Identify which cell holds the provided text, then report its [x, y] central coordinate. 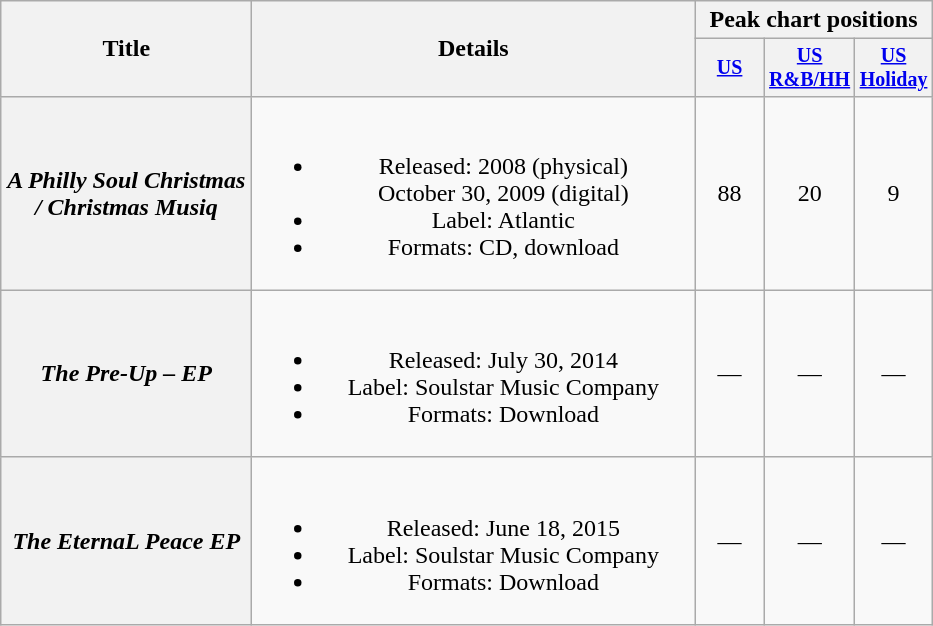
Peak chart positions [814, 20]
9 [894, 193]
A Philly Soul Christmas / Christmas Musiq [126, 193]
Title [126, 49]
Released: June 18, 2015Label: Soulstar Music CompanyFormats: Download [474, 540]
Released: 2008 (physical)October 30, 2009 (digital)Label: AtlanticFormats: CD, download [474, 193]
Released: July 30, 2014Label: Soulstar Music CompanyFormats: Download [474, 374]
88 [730, 193]
Details [474, 49]
US R&B/HH [810, 68]
US Holiday [894, 68]
The EternaL Peace EP [126, 540]
20 [810, 193]
US [730, 68]
The Pre-Up – EP [126, 374]
